Output the (x, y) coordinate of the center of the cell containing the given text.  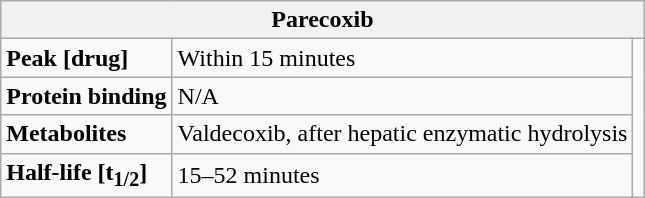
Valdecoxib, after hepatic enzymatic hydrolysis (402, 134)
Parecoxib (322, 20)
Peak [drug] (86, 58)
15–52 minutes (402, 175)
N/A (402, 96)
Within 15 minutes (402, 58)
Metabolites (86, 134)
Half-life [t1/2] (86, 175)
Protein binding (86, 96)
